Pinpoint the cell where the given text exists, returning its (x, y) midpoint coordinate. 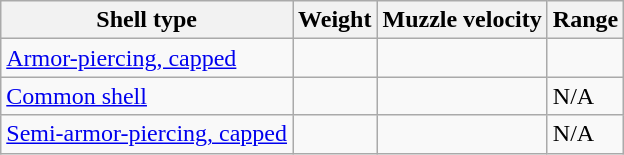
Armor-piercing, capped (147, 58)
Semi-armor-piercing, capped (147, 134)
Weight (335, 20)
Common shell (147, 96)
Muzzle velocity (462, 20)
Range (585, 20)
Shell type (147, 20)
